Provide the (x, y) coordinate of the cell's center where the given text is located.  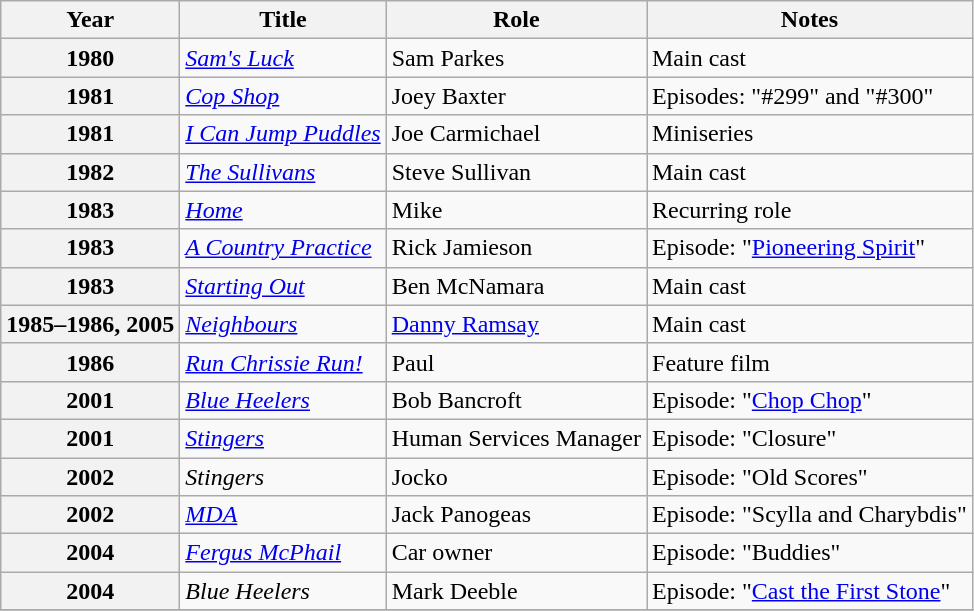
Feature film (809, 362)
Neighbours (283, 324)
Starting Out (283, 286)
Episode: "Chop Chop" (809, 400)
Sam's Luck (283, 58)
The Sullivans (283, 172)
Episode: "Pioneering Spirit" (809, 248)
Home (283, 210)
Sam Parkes (516, 58)
1986 (90, 362)
Steve Sullivan (516, 172)
Episode: "Scylla and Charybdis" (809, 515)
Mike (516, 210)
Run Chrissie Run! (283, 362)
Episode: "Old Scores" (809, 477)
Notes (809, 20)
Human Services Manager (516, 438)
Paul (516, 362)
Jocko (516, 477)
Episodes: "#299" and "#300" (809, 96)
Joe Carmichael (516, 134)
Bob Bancroft (516, 400)
1982 (90, 172)
Jack Panogeas (516, 515)
1985–1986, 2005 (90, 324)
Miniseries (809, 134)
MDA (283, 515)
I Can Jump Puddles (283, 134)
A Country Practice (283, 248)
Year (90, 20)
Rick Jamieson (516, 248)
Role (516, 20)
1980 (90, 58)
Joey Baxter (516, 96)
Title (283, 20)
Cop Shop (283, 96)
Fergus McPhail (283, 553)
Episode: "Buddies" (809, 553)
Danny Ramsay (516, 324)
Car owner (516, 553)
Mark Deeble (516, 591)
Recurring role (809, 210)
Episode: "Cast the First Stone" (809, 591)
Episode: "Closure" (809, 438)
Ben McNamara (516, 286)
